Detect which cell encompasses the target text, then output its [x, y] center coordinate. 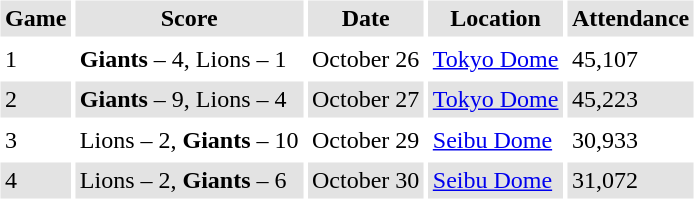
October 30 [366, 180]
Location [496, 18]
31,072 [630, 180]
Score [189, 18]
45,223 [630, 100]
Giants – 9, Lions – 4 [189, 100]
Lions – 2, Giants – 6 [189, 180]
October 29 [366, 140]
Lions – 2, Giants – 10 [189, 140]
Game [35, 18]
3 [35, 140]
1 [35, 59]
45,107 [630, 59]
Giants – 4, Lions – 1 [189, 59]
2 [35, 100]
Date [366, 18]
4 [35, 180]
October 26 [366, 59]
October 27 [366, 100]
30,933 [630, 140]
Attendance [630, 18]
